Scan for the cell matching the given text and deliver its (X, Y) coordinate at center. 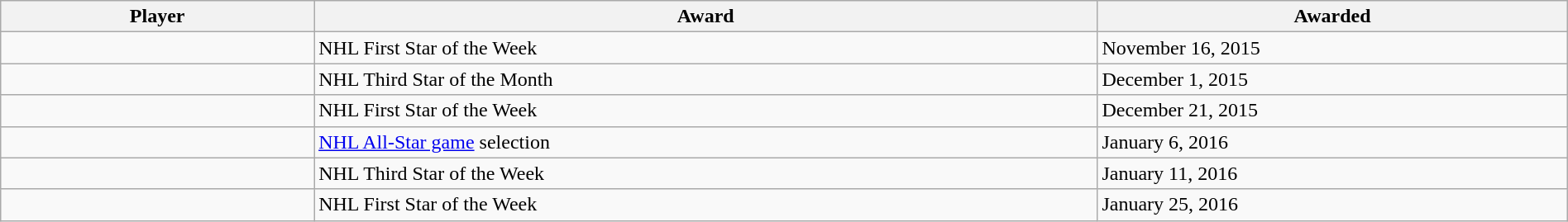
January 6, 2016 (1332, 142)
December 21, 2015 (1332, 111)
January 25, 2016 (1332, 205)
November 16, 2015 (1332, 48)
December 1, 2015 (1332, 79)
NHL Third Star of the Week (706, 173)
January 11, 2016 (1332, 173)
NHL All-Star game selection (706, 142)
Player (157, 17)
Award (706, 17)
Awarded (1332, 17)
NHL Third Star of the Month (706, 79)
